Determine the [x, y] coordinate at the center of the cell enclosing the given text.  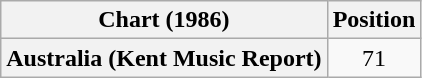
Australia (Kent Music Report) [164, 58]
71 [374, 58]
Position [374, 20]
Chart (1986) [164, 20]
